Detect which cell encompasses the target text, then output its [x, y] center coordinate. 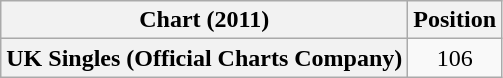
Chart (2011) [204, 20]
UK Singles (Official Charts Company) [204, 58]
106 [455, 58]
Position [455, 20]
